Locate the cell with the specified text and output its [X, Y] center coordinate. 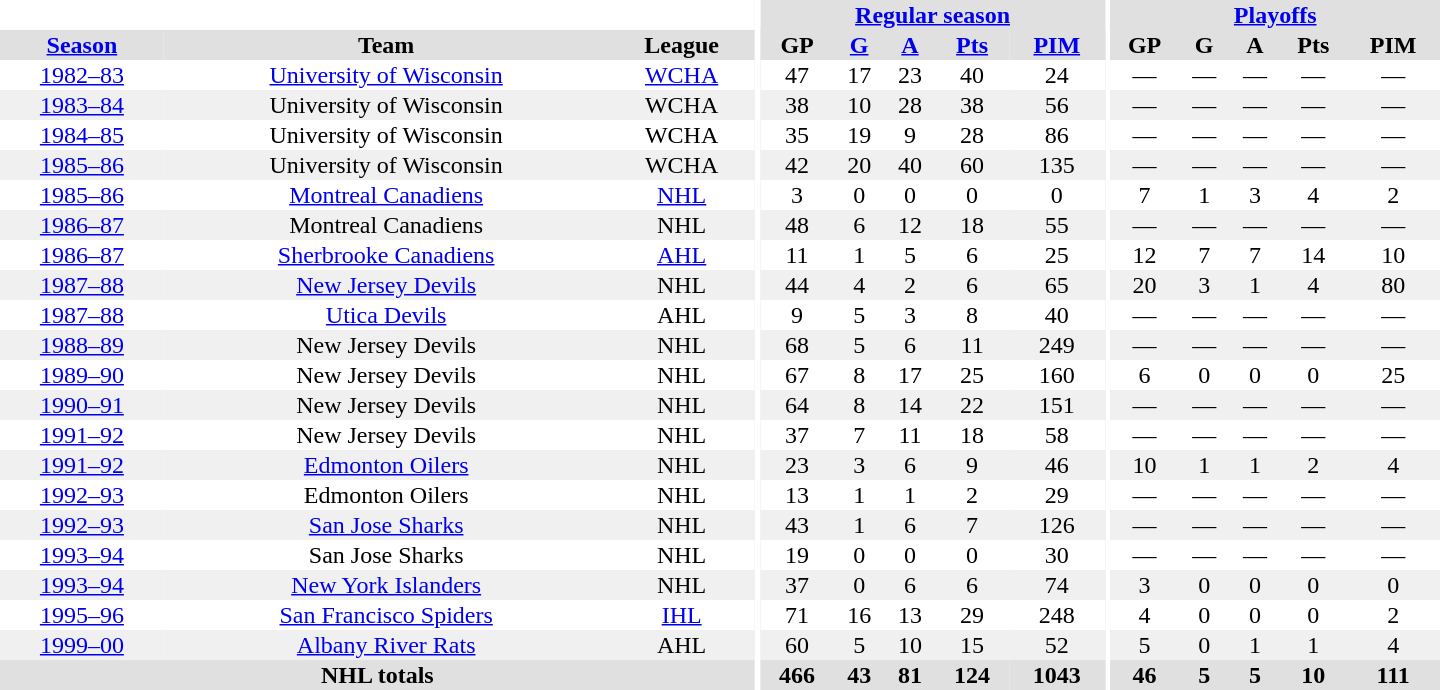
Albany River Rats [386, 645]
44 [796, 285]
1990–91 [82, 405]
71 [796, 615]
Team [386, 45]
Regular season [932, 15]
Utica Devils [386, 315]
1043 [1057, 675]
248 [1057, 615]
64 [796, 405]
NHL totals [378, 675]
15 [972, 645]
81 [910, 675]
42 [796, 165]
135 [1057, 165]
1984–85 [82, 135]
55 [1057, 225]
1989–90 [82, 375]
1999–00 [82, 645]
35 [796, 135]
151 [1057, 405]
League [682, 45]
65 [1057, 285]
111 [1393, 675]
16 [860, 615]
30 [1057, 555]
52 [1057, 645]
22 [972, 405]
86 [1057, 135]
1983–84 [82, 105]
San Francisco Spiders [386, 615]
160 [1057, 375]
Playoffs [1275, 15]
1982–83 [82, 75]
74 [1057, 585]
24 [1057, 75]
466 [796, 675]
58 [1057, 435]
80 [1393, 285]
48 [796, 225]
47 [796, 75]
New York Islanders [386, 585]
1995–96 [82, 615]
Sherbrooke Canadiens [386, 255]
68 [796, 345]
1988–89 [82, 345]
Season [82, 45]
249 [1057, 345]
56 [1057, 105]
126 [1057, 525]
IHL [682, 615]
67 [796, 375]
124 [972, 675]
